Search for the cell housing the specified text and yield its [X, Y] center coordinate. 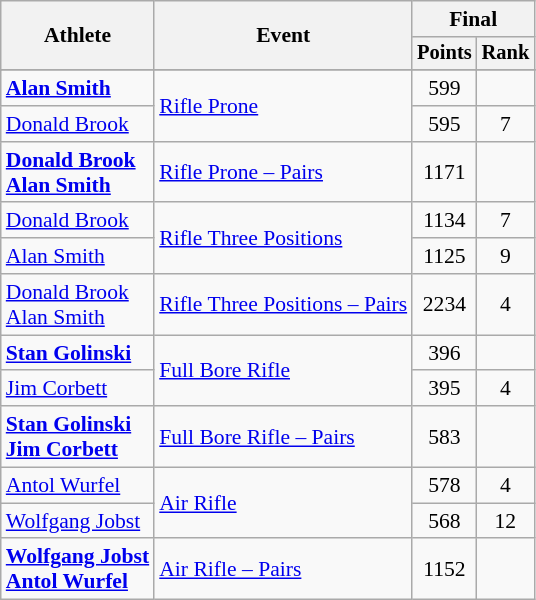
Rank [506, 54]
Wolfgang Jobst [78, 521]
Rifle Three Positions [283, 238]
12 [506, 521]
Air Rifle [283, 504]
Athlete [78, 36]
578 [444, 486]
1152 [444, 570]
1134 [444, 221]
Final [473, 19]
Stan Golinski [78, 353]
Antol Wurfel [78, 486]
Air Rifle – Pairs [283, 570]
595 [444, 124]
Rifle Prone [283, 106]
1171 [444, 172]
Full Bore Rifle – Pairs [283, 436]
599 [444, 88]
2234 [444, 304]
Jim Corbett [78, 389]
Points [444, 54]
Rifle Three Positions – Pairs [283, 304]
Rifle Prone – Pairs [283, 172]
396 [444, 353]
Wolfgang JobstAntol Wurfel [78, 570]
568 [444, 521]
395 [444, 389]
9 [506, 256]
Stan GolinskiJim Corbett [78, 436]
Full Bore Rifle [283, 370]
583 [444, 436]
Event [283, 36]
1125 [444, 256]
